Scan for the cell matching the given text and deliver its [x, y] coordinate at center. 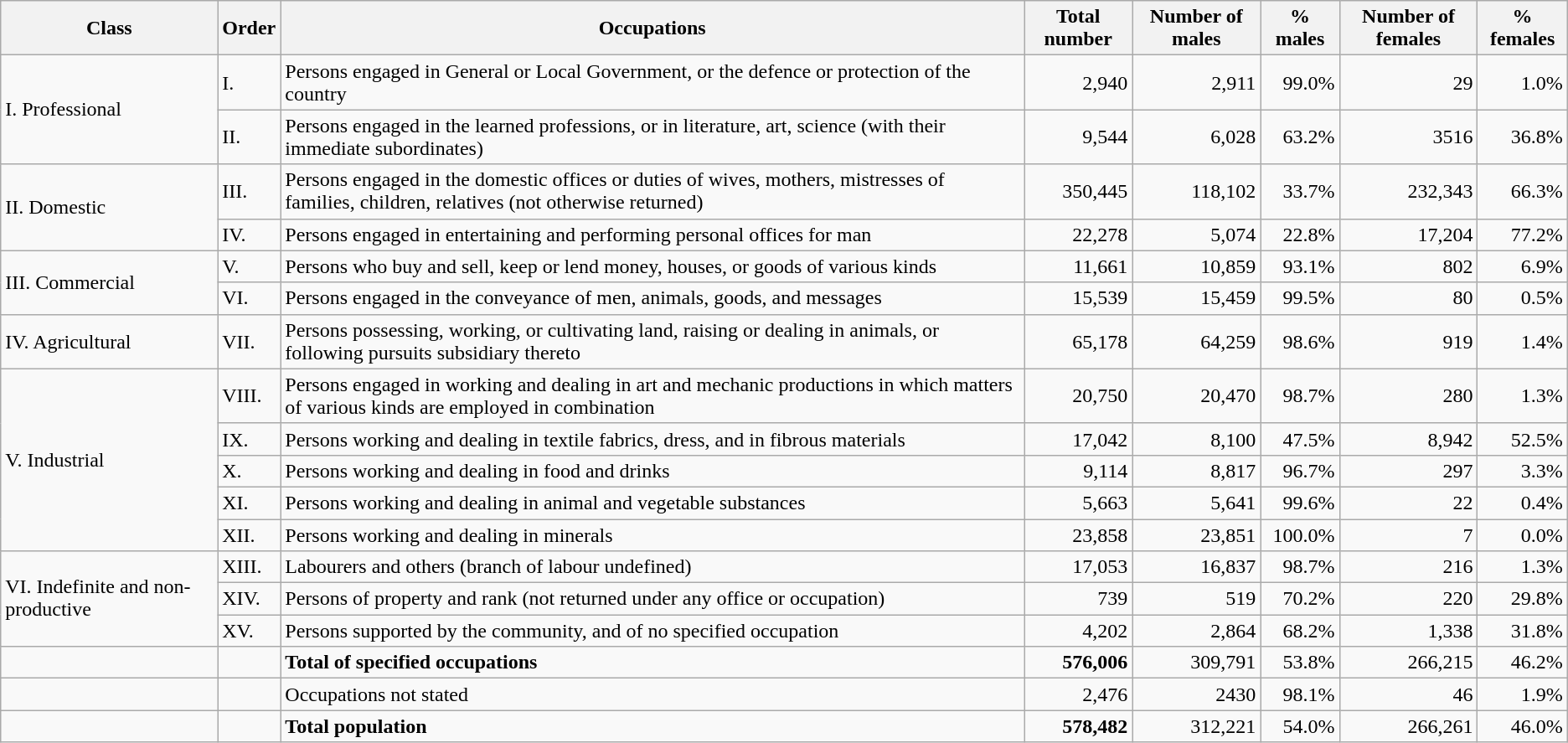
576,006 [1079, 663]
2,476 [1079, 694]
3.3% [1523, 471]
23,858 [1079, 535]
V. [250, 266]
100.0% [1300, 535]
23,851 [1196, 535]
4,202 [1079, 631]
54.0% [1300, 726]
8,100 [1196, 439]
17,053 [1079, 567]
10,859 [1196, 266]
% males [1300, 28]
15,459 [1196, 298]
5,641 [1196, 503]
2,940 [1079, 82]
47.5% [1300, 439]
6.9% [1523, 266]
Number of females [1409, 28]
Total population [652, 726]
2,911 [1196, 82]
XI. [250, 503]
11,661 [1079, 266]
Total of specified occupations [652, 663]
64,259 [1196, 342]
29.8% [1523, 599]
578,482 [1079, 726]
312,221 [1196, 726]
297 [1409, 471]
80 [1409, 298]
93.1% [1300, 266]
Persons engaged in the domestic offices or duties of wives, mothers, mistresses of families, children, relatives (not otherwise returned) [652, 191]
99.0% [1300, 82]
IX. [250, 439]
XV. [250, 631]
Persons working and dealing in food and drinks [652, 471]
XIV. [250, 599]
Occupations not stated [652, 694]
I. Professional [109, 110]
46 [1409, 694]
66.3% [1523, 191]
919 [1409, 342]
Persons engaged in the conveyance of men, animals, goods, and messages [652, 298]
519 [1196, 599]
31.8% [1523, 631]
Labourers and others (branch of labour undefined) [652, 567]
1,338 [1409, 631]
Total number [1079, 28]
33.7% [1300, 191]
6,028 [1196, 137]
17,042 [1079, 439]
16,837 [1196, 567]
0.5% [1523, 298]
53.8% [1300, 663]
III. [250, 191]
1.9% [1523, 694]
20,750 [1079, 395]
Class [109, 28]
118,102 [1196, 191]
17,204 [1409, 235]
Persons who buy and sell, keep or lend money, houses, or goods of various kinds [652, 266]
70.2% [1300, 599]
216 [1409, 567]
1.0% [1523, 82]
Persons supported by the community, and of no specified occupation [652, 631]
22.8% [1300, 235]
II. [250, 137]
98.1% [1300, 694]
Number of males [1196, 28]
802 [1409, 266]
5,074 [1196, 235]
46.0% [1523, 726]
8,817 [1196, 471]
96.7% [1300, 471]
29 [1409, 82]
Persons engaged in entertaining and performing personal offices for man [652, 235]
5,663 [1079, 503]
% females [1523, 28]
Persons working and dealing in animal and vegetable substances [652, 503]
XII. [250, 535]
X. [250, 471]
15,539 [1079, 298]
Persons engaged in General or Local Government, or the defence or protection of the country [652, 82]
VII. [250, 342]
350,445 [1079, 191]
739 [1079, 599]
2,864 [1196, 631]
Persons working and dealing in minerals [652, 535]
IV. [250, 235]
36.8% [1523, 137]
309,791 [1196, 663]
3516 [1409, 137]
XIII. [250, 567]
68.2% [1300, 631]
Persons engaged in the learned professions, or in literature, art, science (with their immediate subordinates) [652, 137]
IV. Agricultural [109, 342]
I. [250, 82]
Persons possessing, working, or cultivating land, raising or dealing in animals, or following pursuits subsidiary thereto [652, 342]
9,544 [1079, 137]
22 [1409, 503]
III. Commercial [109, 282]
232,343 [1409, 191]
Persons engaged in working and dealing in art and mechanic productions in which matters of various kinds are employed in combination [652, 395]
280 [1409, 395]
VIII. [250, 395]
9,114 [1079, 471]
7 [1409, 535]
Persons of property and rank (not returned under any office or occupation) [652, 599]
46.2% [1523, 663]
VI. [250, 298]
99.6% [1300, 503]
99.5% [1300, 298]
1.4% [1523, 342]
98.6% [1300, 342]
77.2% [1523, 235]
0.0% [1523, 535]
VI. Indefinite and non-productive [109, 599]
II. Domestic [109, 208]
Order [250, 28]
22,278 [1079, 235]
Occupations [652, 28]
63.2% [1300, 137]
V. Industrial [109, 459]
Persons working and dealing in textile fabrics, dress, and in fibrous materials [652, 439]
220 [1409, 599]
20,470 [1196, 395]
0.4% [1523, 503]
52.5% [1523, 439]
266,261 [1409, 726]
8,942 [1409, 439]
266,215 [1409, 663]
65,178 [1079, 342]
2430 [1196, 694]
